Output the [X, Y] coordinate of the center of the cell containing the given text.  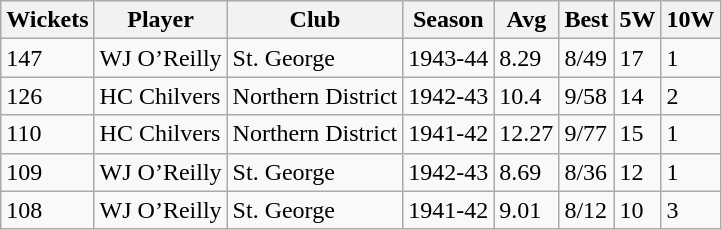
Player [160, 20]
8/12 [586, 210]
2 [690, 96]
Best [586, 20]
Avg [526, 20]
10.4 [526, 96]
17 [638, 58]
12 [638, 172]
147 [48, 58]
9/77 [586, 134]
1943-44 [448, 58]
108 [48, 210]
9.01 [526, 210]
5W [638, 20]
10 [638, 210]
126 [48, 96]
8.29 [526, 58]
12.27 [526, 134]
8/36 [586, 172]
3 [690, 210]
Club [315, 20]
15 [638, 134]
9/58 [586, 96]
14 [638, 96]
110 [48, 134]
8/49 [586, 58]
8.69 [526, 172]
109 [48, 172]
Season [448, 20]
Wickets [48, 20]
10W [690, 20]
